Identify which cell holds the provided text, then report its [X, Y] central coordinate. 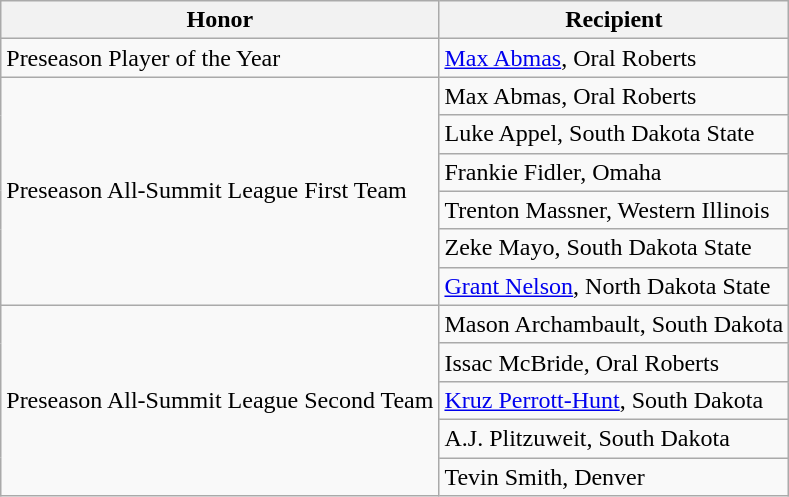
A.J. Plitzuweit, South Dakota [614, 438]
Preseason All-Summit League Second Team [220, 400]
Issac McBride, Oral Roberts [614, 362]
Preseason Player of the Year [220, 58]
Tevin Smith, Denver [614, 477]
Kruz Perrott-Hunt, South Dakota [614, 400]
Frankie Fidler, Omaha [614, 172]
Preseason All-Summit League First Team [220, 191]
Recipient [614, 20]
Zeke Mayo, South Dakota State [614, 248]
Honor [220, 20]
Luke Appel, South Dakota State [614, 134]
Mason Archambault, South Dakota [614, 324]
Grant Nelson, North Dakota State [614, 286]
Trenton Massner, Western Illinois [614, 210]
